For the text-containing cell, return its midpoint in (x, y) coordinate format. 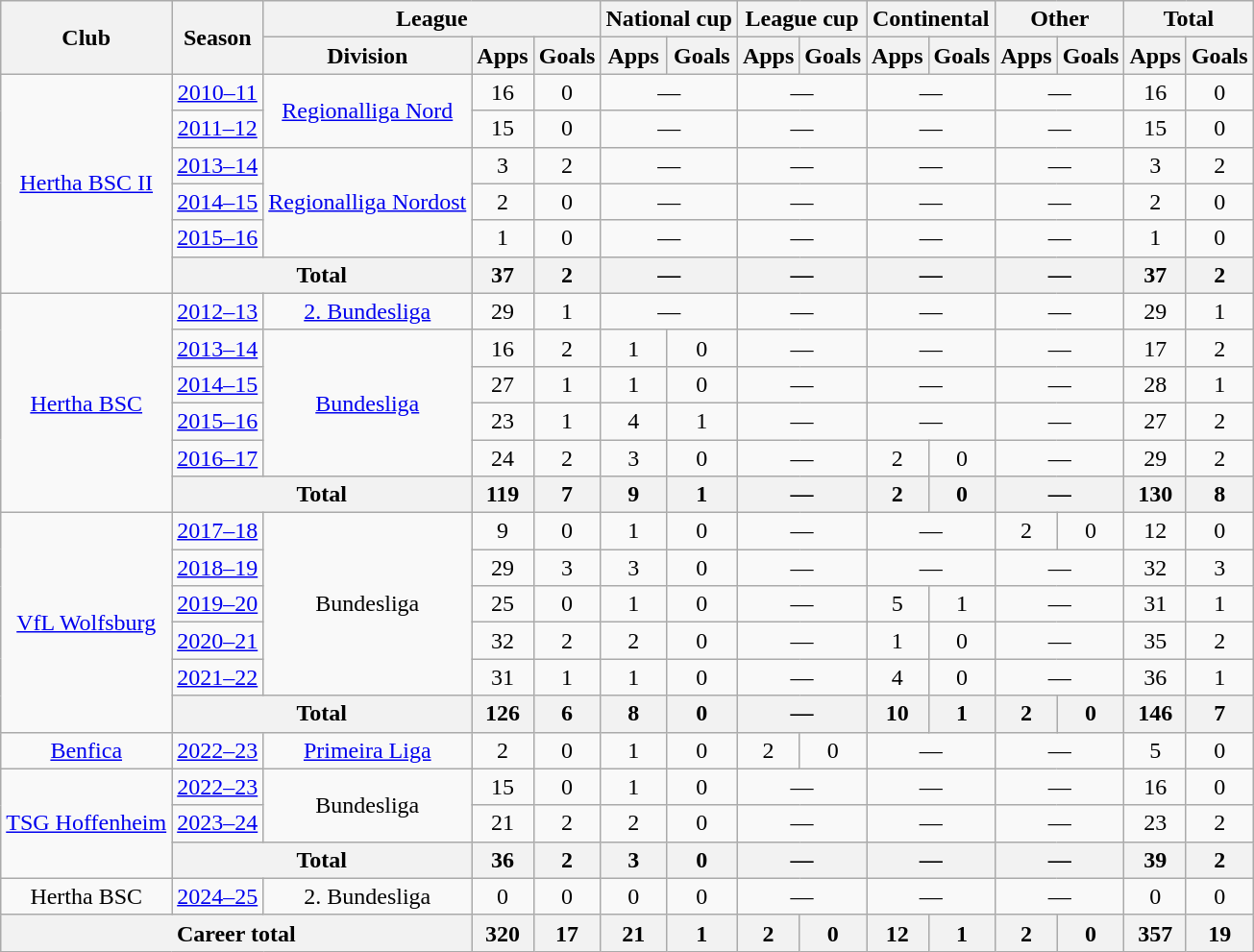
Regionalliga Nordost (367, 202)
2017–18 (217, 531)
119 (503, 495)
25 (503, 604)
TSG Hoffenheim (86, 823)
Continental (931, 19)
League cup (801, 19)
35 (1155, 641)
10 (897, 714)
2018–19 (217, 568)
126 (503, 714)
Hertha BSC II (86, 183)
19 (1219, 933)
2016–17 (217, 458)
VfL Wolfsburg (86, 622)
6 (567, 714)
2020–21 (217, 641)
National cup (669, 19)
Division (367, 56)
Other (1060, 19)
Season (217, 37)
2021–22 (217, 677)
24 (503, 458)
146 (1155, 714)
39 (1155, 860)
2010–11 (217, 92)
2024–25 (217, 896)
2012–13 (217, 311)
Club (86, 37)
2019–20 (217, 604)
28 (1155, 384)
Career total (236, 933)
2023–24 (217, 823)
130 (1155, 495)
League (432, 19)
357 (1155, 933)
Benfica (86, 750)
2011–12 (217, 129)
Primeira Liga (367, 750)
320 (503, 933)
Regionalliga Nord (367, 110)
